Return the [X, Y] coordinate for the center point of the cell that contains the specified text.  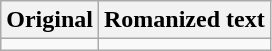
Original [50, 20]
Romanized text [184, 20]
